Locate the cell with the specified text and output its [x, y] center coordinate. 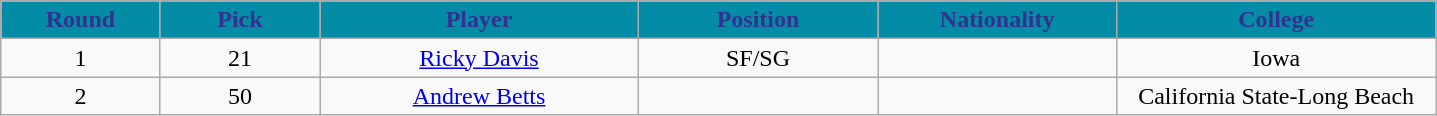
Andrew Betts [480, 96]
Player [480, 20]
California State-Long Beach [1276, 96]
Nationality [998, 20]
21 [240, 58]
2 [80, 96]
SF/SG [758, 58]
1 [80, 58]
Round [80, 20]
Ricky Davis [480, 58]
Pick [240, 20]
College [1276, 20]
Position [758, 20]
50 [240, 96]
Iowa [1276, 58]
